Output the [X, Y] coordinate of the center of the cell containing the given text.  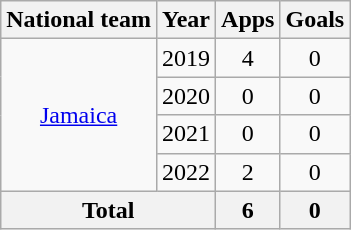
National team [79, 20]
Jamaica [79, 115]
Goals [315, 20]
2021 [186, 134]
2 [248, 172]
2019 [186, 58]
2020 [186, 96]
6 [248, 210]
Year [186, 20]
Apps [248, 20]
Total [108, 210]
4 [248, 58]
2022 [186, 172]
